Return the [x, y] coordinate for the center point of the cell that contains the specified text.  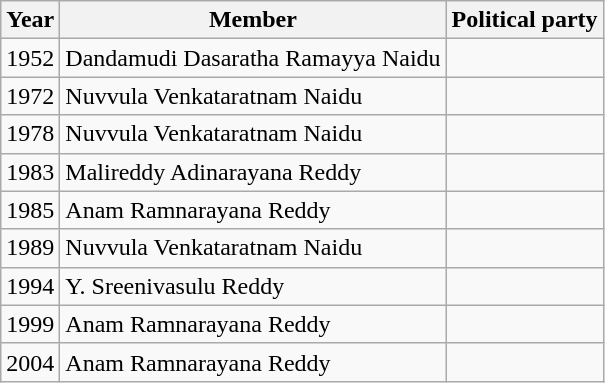
Political party [524, 20]
1972 [30, 96]
2004 [30, 362]
Malireddy Adinarayana Reddy [253, 172]
1994 [30, 286]
Year [30, 20]
1952 [30, 58]
1989 [30, 248]
Dandamudi Dasaratha Ramayya Naidu [253, 58]
1999 [30, 324]
1985 [30, 210]
1983 [30, 172]
1978 [30, 134]
Member [253, 20]
Y. Sreenivasulu Reddy [253, 286]
